Locate the cell with the specified text and output its [x, y] center coordinate. 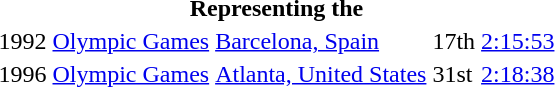
Olympic Games [131, 41]
17th [454, 41]
Barcelona, Spain [321, 41]
